Locate the cell with the specified text and output its (X, Y) center coordinate. 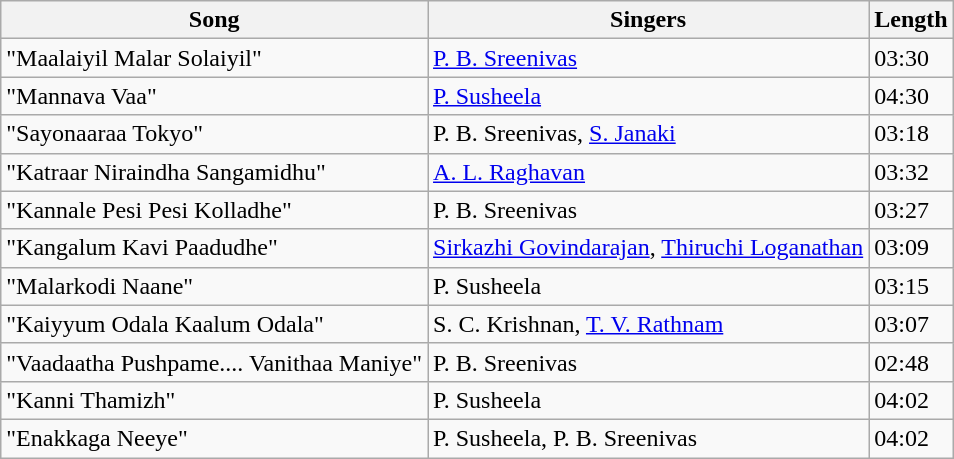
"Mannava Vaa" (214, 96)
"Sayonaaraa Tokyo" (214, 134)
03:07 (911, 324)
04:30 (911, 96)
A. L. Raghavan (648, 172)
"Kanni Thamizh" (214, 400)
Singers (648, 20)
03:15 (911, 286)
02:48 (911, 362)
"Maalaiyil Malar Solaiyil" (214, 58)
P. B. Sreenivas, S. Janaki (648, 134)
"Kangalum Kavi Paadudhe" (214, 248)
Length (911, 20)
Sirkazhi Govindarajan, Thiruchi Loganathan (648, 248)
03:32 (911, 172)
"Kaiyyum Odala Kaalum Odala" (214, 324)
S. C. Krishnan, T. V. Rathnam (648, 324)
"Enakkaga Neeye" (214, 438)
03:09 (911, 248)
P. Susheela, P. B. Sreenivas (648, 438)
"Vaadaatha Pushpame.... Vanithaa Maniye" (214, 362)
03:30 (911, 58)
"Kannale Pesi Pesi Kolladhe" (214, 210)
03:27 (911, 210)
"Malarkodi Naane" (214, 286)
"Katraar Niraindha Sangamidhu" (214, 172)
03:18 (911, 134)
Song (214, 20)
